Search for the cell housing the specified text and yield its [x, y] center coordinate. 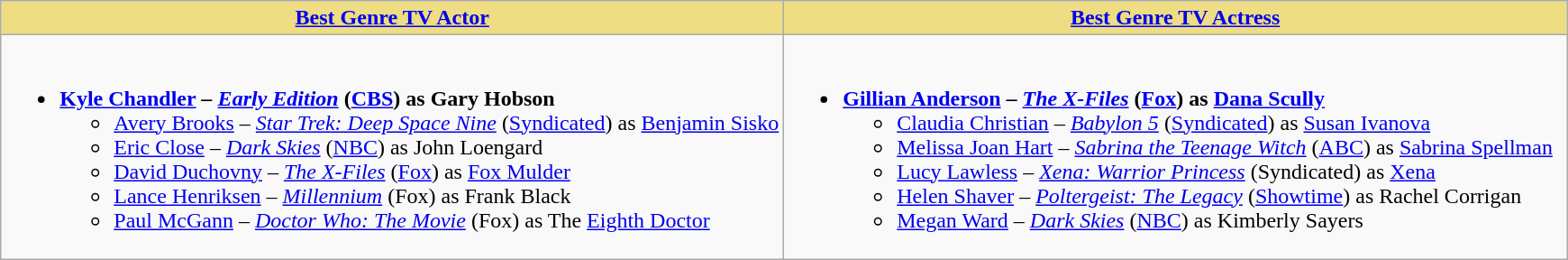
Best Genre TV Actress [1175, 18]
Best Genre TV Actor [393, 18]
